Return (x, y) of the center of cell containing provided text 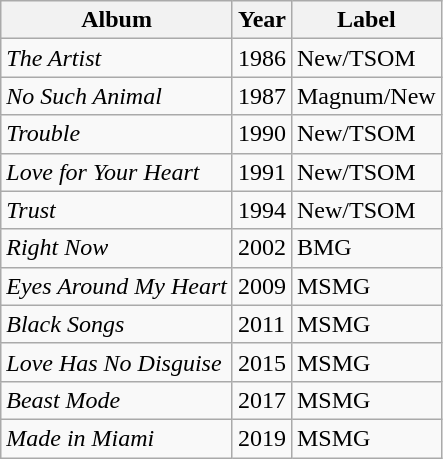
2011 (262, 324)
Right Now (117, 248)
Made in Miami (117, 438)
No Such Animal (117, 96)
2019 (262, 438)
2017 (262, 400)
Trouble (117, 134)
Love Has No Disguise (117, 362)
2002 (262, 248)
Black Songs (117, 324)
Year (262, 20)
BMG (366, 248)
Eyes Around My Heart (117, 286)
1990 (262, 134)
2009 (262, 286)
Album (117, 20)
Magnum/New (366, 96)
1987 (262, 96)
1991 (262, 172)
Label (366, 20)
2015 (262, 362)
1994 (262, 210)
Love for Your Heart (117, 172)
Beast Mode (117, 400)
The Artist (117, 58)
1986 (262, 58)
Trust (117, 210)
